Find where the given text appears and provide that cell's center as (X, Y) coordinate. 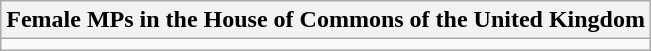
Female MPs in the House of Commons of the United Kingdom (326, 20)
